Locate the cell with the specified text and output its [X, Y] center coordinate. 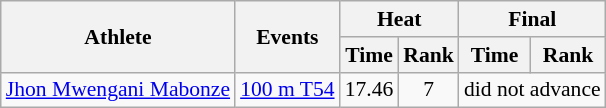
did not advance [532, 90]
100 m T54 [287, 90]
Final [532, 19]
Events [287, 36]
Athlete [118, 36]
17.46 [370, 90]
7 [428, 90]
Jhon Mwengani Mabonze [118, 90]
Heat [400, 19]
